Return (X, Y) of the center of cell containing provided text 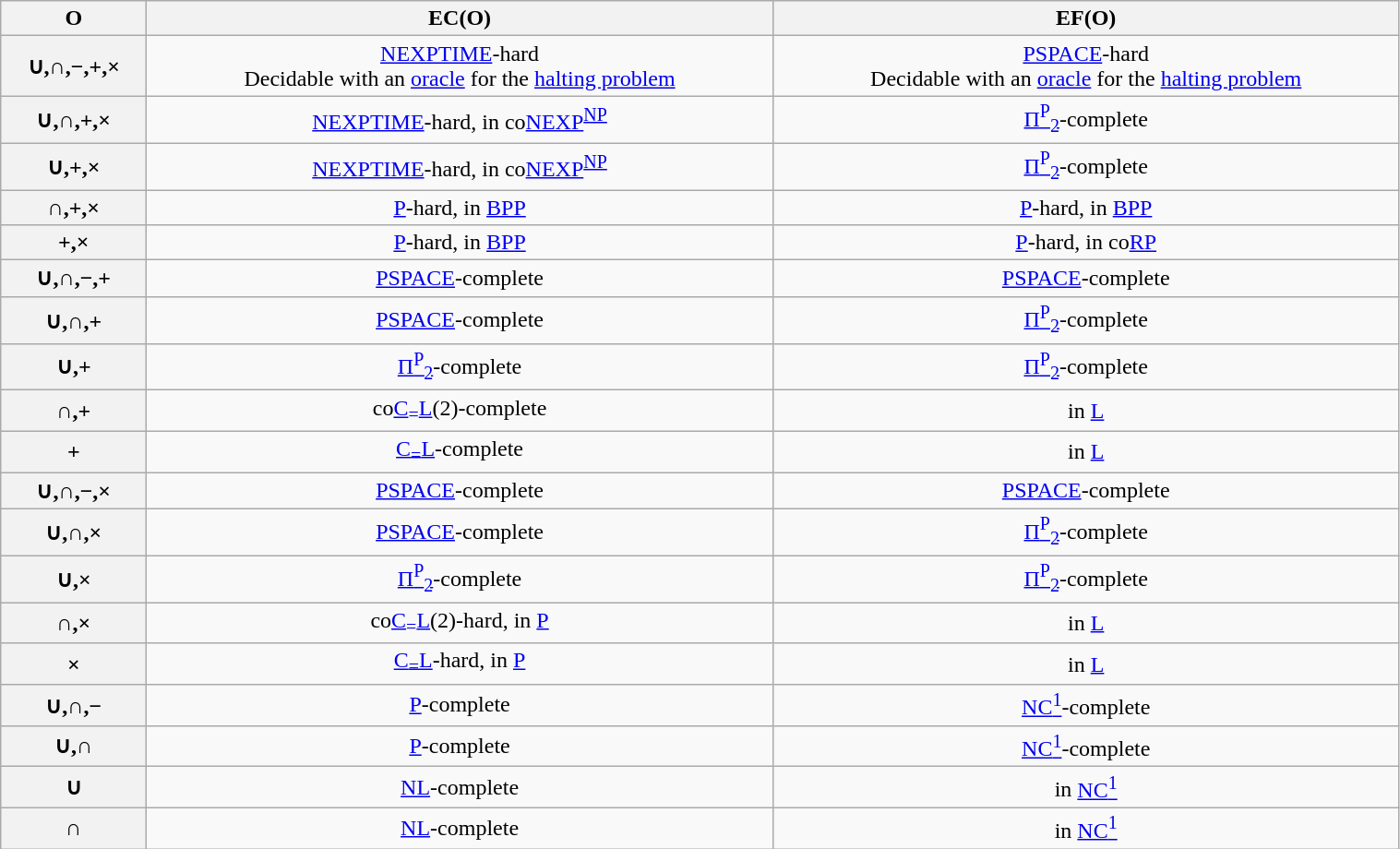
O (74, 18)
∪,∩,× (74, 532)
+ (74, 451)
∪,∩,−,+ (74, 279)
C=L-complete (460, 451)
C=L-hard, in P (460, 664)
+,× (74, 243)
∩ (74, 829)
∪,∩,−,+,× (74, 66)
∩,+,× (74, 208)
coC=L(2)-complete (460, 411)
∪,+,× (74, 166)
∩,× (74, 623)
PSPACE-hardDecidable with an oracle for the halting problem (1085, 66)
∪,+ (74, 367)
∪,× (74, 580)
∪ (74, 788)
∪,∩,− (74, 705)
∪,∩,+ (74, 319)
NEXPTIME-hardDecidable with an oracle for the halting problem (460, 66)
∩,+ (74, 411)
coC=L(2)-hard, in P (460, 623)
∪,∩,+,× (74, 120)
P-hard, in coRP (1085, 243)
∪,∩,−,× (74, 491)
EC(O) (460, 18)
× (74, 664)
∪,∩ (74, 746)
EF(O) (1085, 18)
